Provide the [x, y] coordinate of the cell's center where the given text is located.  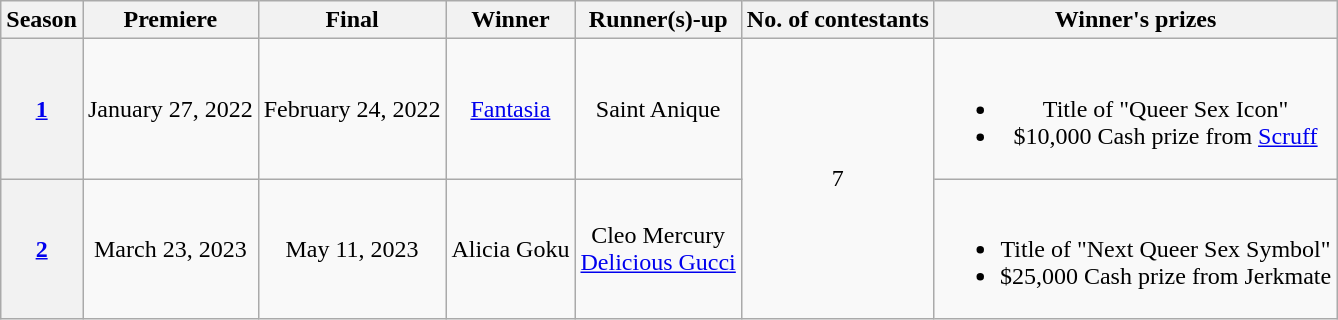
7 [838, 179]
Winner's prizes [1135, 20]
Cleo MercuryDelicious Gucci [658, 249]
2 [42, 249]
Season [42, 20]
Final [352, 20]
March 23, 2023 [170, 249]
Alicia Goku [510, 249]
May 11, 2023 [352, 249]
Winner [510, 20]
January 27, 2022 [170, 109]
Title of "Queer Sex Icon"$10,000 Cash prize from Scruff [1135, 109]
Saint Anique [658, 109]
No. of contestants [838, 20]
Title of "Next Queer Sex Symbol"$25,000 Cash prize from Jerkmate [1135, 249]
Fantasia [510, 109]
Premiere [170, 20]
February 24, 2022 [352, 109]
1 [42, 109]
Runner(s)-up [658, 20]
